Provide the (x, y) coordinate of the cell's center where the given text is located.  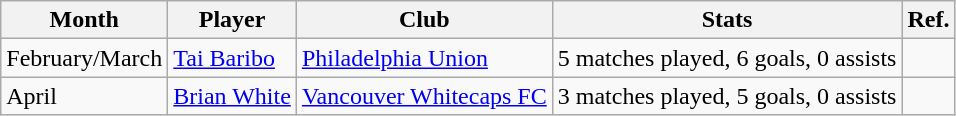
Brian White (232, 96)
3 matches played, 5 goals, 0 assists (727, 96)
Month (84, 20)
Tai Baribo (232, 58)
Vancouver Whitecaps FC (424, 96)
Stats (727, 20)
Player (232, 20)
Ref. (928, 20)
April (84, 96)
5 matches played, 6 goals, 0 assists (727, 58)
Philadelphia Union (424, 58)
Club (424, 20)
February/March (84, 58)
